Capture the cell that displays the provided text and extract its [x, y] central coordinate. 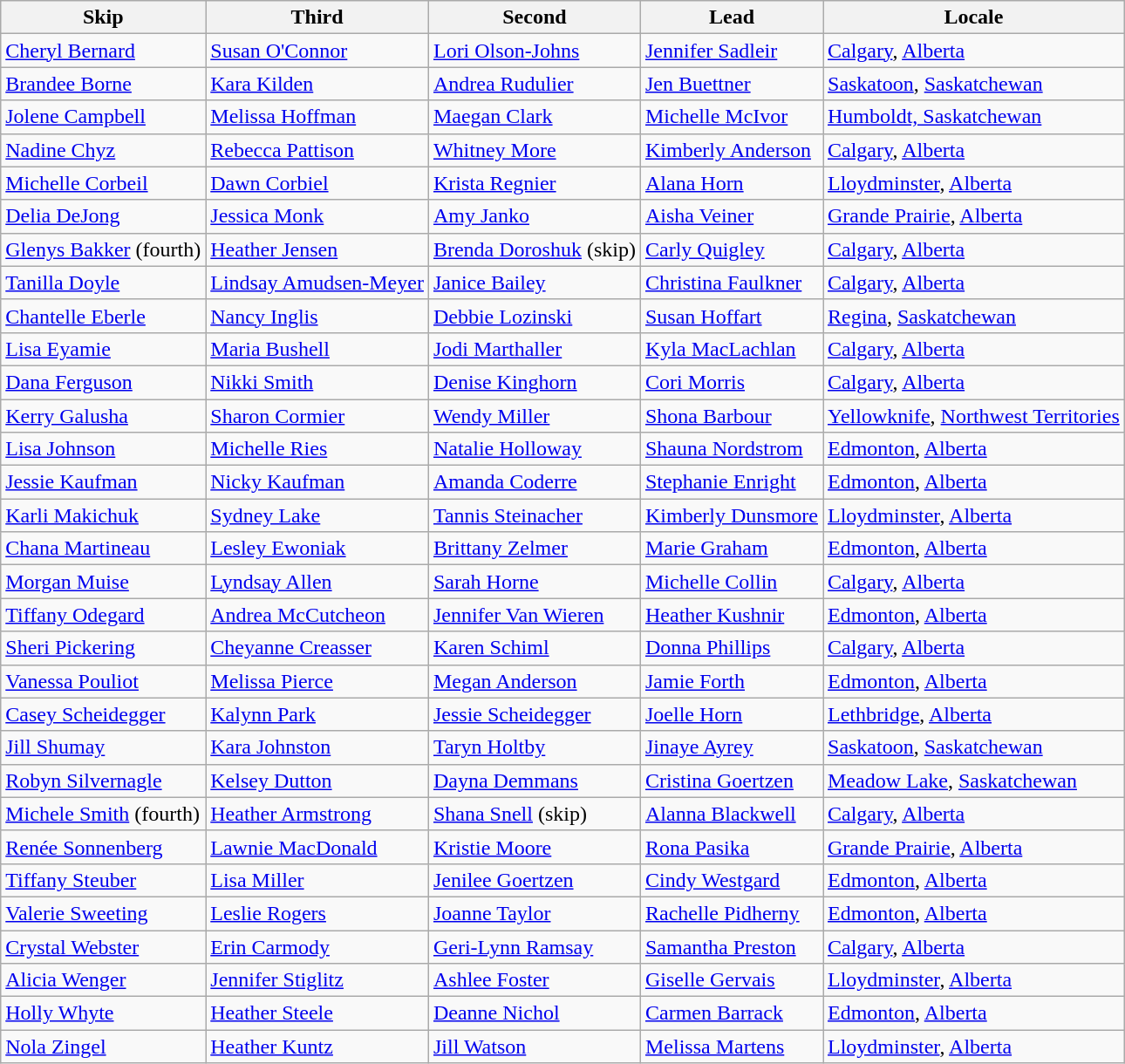
Lindsay Amudsen-Meyer [317, 283]
Cheyanne Creasser [317, 648]
Jolene Campbell [103, 117]
Michelle Collin [731, 582]
Karli Makichuk [103, 515]
Michelle Corbeil [103, 183]
Valerie Sweeting [103, 913]
Megan Anderson [534, 681]
Dana Ferguson [103, 382]
Taryn Holtby [534, 747]
Tanilla Doyle [103, 283]
Regina, Saskatchewan [974, 316]
Heather Armstrong [317, 814]
Lyndsay Allen [317, 582]
Susan Hoffart [731, 316]
Crystal Webster [103, 946]
Lisa Johnson [103, 449]
Lethbridge, Alberta [974, 714]
Nadine Chyz [103, 150]
Donna Phillips [731, 648]
Cindy Westgard [731, 880]
Stephanie Enright [731, 482]
Krista Regnier [534, 183]
Dawn Corbiel [317, 183]
Skip [103, 17]
Locale [974, 17]
Debbie Lozinski [534, 316]
Maegan Clark [534, 117]
Lead [731, 17]
Brenda Doroshuk (skip) [534, 249]
Jennifer Van Wieren [534, 615]
Giselle Gervais [731, 980]
Tiffany Steuber [103, 880]
Lisa Miller [317, 880]
Kalynn Park [317, 714]
Kerry Galusha [103, 416]
Andrea Rudulier [534, 84]
Jessie Scheidegger [534, 714]
Rona Pasika [731, 847]
Glenys Bakker (fourth) [103, 249]
Heather Jensen [317, 249]
Kristie Moore [534, 847]
Melissa Martens [731, 1047]
Tannis Steinacher [534, 515]
Sharon Cormier [317, 416]
Rachelle Pidherny [731, 913]
Shona Barbour [731, 416]
Wendy Miller [534, 416]
Shauna Nordstrom [731, 449]
Vanessa Pouliot [103, 681]
Maria Bushell [317, 349]
Jamie Forth [731, 681]
Holly Whyte [103, 1013]
Lawnie MacDonald [317, 847]
Meadow Lake, Saskatchewan [974, 781]
Second [534, 17]
Ashlee Foster [534, 980]
Renée Sonnenberg [103, 847]
Jen Buettner [731, 84]
Kelsey Dutton [317, 781]
Delia DeJong [103, 216]
Whitney More [534, 150]
Cheryl Bernard [103, 51]
Jessica Monk [317, 216]
Jennifer Stiglitz [317, 980]
Rebecca Pattison [317, 150]
Leslie Rogers [317, 913]
Deanne Nichol [534, 1013]
Humboldt, Saskatchewan [974, 117]
Joelle Horn [731, 714]
Carmen Barrack [731, 1013]
Nikki Smith [317, 382]
Kimberly Dunsmore [731, 515]
Michele Smith (fourth) [103, 814]
Joanne Taylor [534, 913]
Heather Kushnir [731, 615]
Cristina Goertzen [731, 781]
Nancy Inglis [317, 316]
Karen Schiml [534, 648]
Alanna Blackwell [731, 814]
Casey Scheidegger [103, 714]
Michelle Ries [317, 449]
Melissa Hoffman [317, 117]
Yellowknife, Northwest Territories [974, 416]
Jenilee Goertzen [534, 880]
Robyn Silvernagle [103, 781]
Jill Shumay [103, 747]
Alicia Wenger [103, 980]
Kara Johnston [317, 747]
Jessie Kaufman [103, 482]
Susan O'Connor [317, 51]
Michelle McIvor [731, 117]
Sydney Lake [317, 515]
Christina Faulkner [731, 283]
Chantelle Eberle [103, 316]
Aisha Veiner [731, 216]
Sheri Pickering [103, 648]
Carly Quigley [731, 249]
Cori Morris [731, 382]
Brittany Zelmer [534, 549]
Sarah Horne [534, 582]
Natalie Holloway [534, 449]
Shana Snell (skip) [534, 814]
Morgan Muise [103, 582]
Kyla MacLachlan [731, 349]
Tiffany Odegard [103, 615]
Janice Bailey [534, 283]
Melissa Pierce [317, 681]
Geri-Lynn Ramsay [534, 946]
Kara Kilden [317, 84]
Andrea McCutcheon [317, 615]
Lesley Ewoniak [317, 549]
Lori Olson-Johns [534, 51]
Jodi Marthaller [534, 349]
Lisa Eyamie [103, 349]
Dayna Demmans [534, 781]
Heather Kuntz [317, 1047]
Amanda Coderre [534, 482]
Marie Graham [731, 549]
Samantha Preston [731, 946]
Heather Steele [317, 1013]
Denise Kinghorn [534, 382]
Nola Zingel [103, 1047]
Jinaye Ayrey [731, 747]
Kimberly Anderson [731, 150]
Alana Horn [731, 183]
Amy Janko [534, 216]
Chana Martineau [103, 549]
Erin Carmody [317, 946]
Jill Watson [534, 1047]
Jennifer Sadleir [731, 51]
Brandee Borne [103, 84]
Nicky Kaufman [317, 482]
Third [317, 17]
